Capture the cell that displays the provided text and extract its (X, Y) central coordinate. 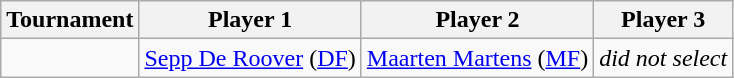
Sepp De Roover (DF) (250, 58)
Player 3 (664, 20)
Maarten Martens (MF) (477, 58)
did not select (664, 58)
Player 2 (477, 20)
Tournament (70, 20)
Player 1 (250, 20)
